Scan for the cell matching the given text and deliver its (x, y) coordinate at center. 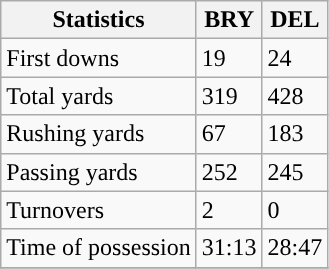
BRY (229, 20)
2 (229, 210)
183 (295, 134)
24 (295, 58)
67 (229, 134)
428 (295, 96)
31:13 (229, 248)
Turnovers (99, 210)
19 (229, 58)
245 (295, 172)
DEL (295, 20)
0 (295, 210)
Passing yards (99, 172)
28:47 (295, 248)
Rushing yards (99, 134)
First downs (99, 58)
319 (229, 96)
Total yards (99, 96)
Time of possession (99, 248)
252 (229, 172)
Statistics (99, 20)
